Return the [x, y] coordinate for the center point of the cell that contains the specified text.  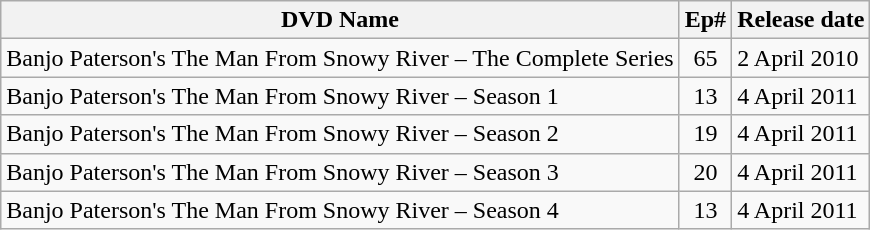
65 [705, 58]
19 [705, 134]
Ep# [705, 20]
20 [705, 172]
Banjo Paterson's The Man From Snowy River – Season 2 [340, 134]
Release date [801, 20]
Banjo Paterson's The Man From Snowy River – Season 4 [340, 210]
Banjo Paterson's The Man From Snowy River – The Complete Series [340, 58]
2 April 2010 [801, 58]
Banjo Paterson's The Man From Snowy River – Season 1 [340, 96]
DVD Name [340, 20]
Banjo Paterson's The Man From Snowy River – Season 3 [340, 172]
